Identify which cell holds the provided text, then report its [x, y] central coordinate. 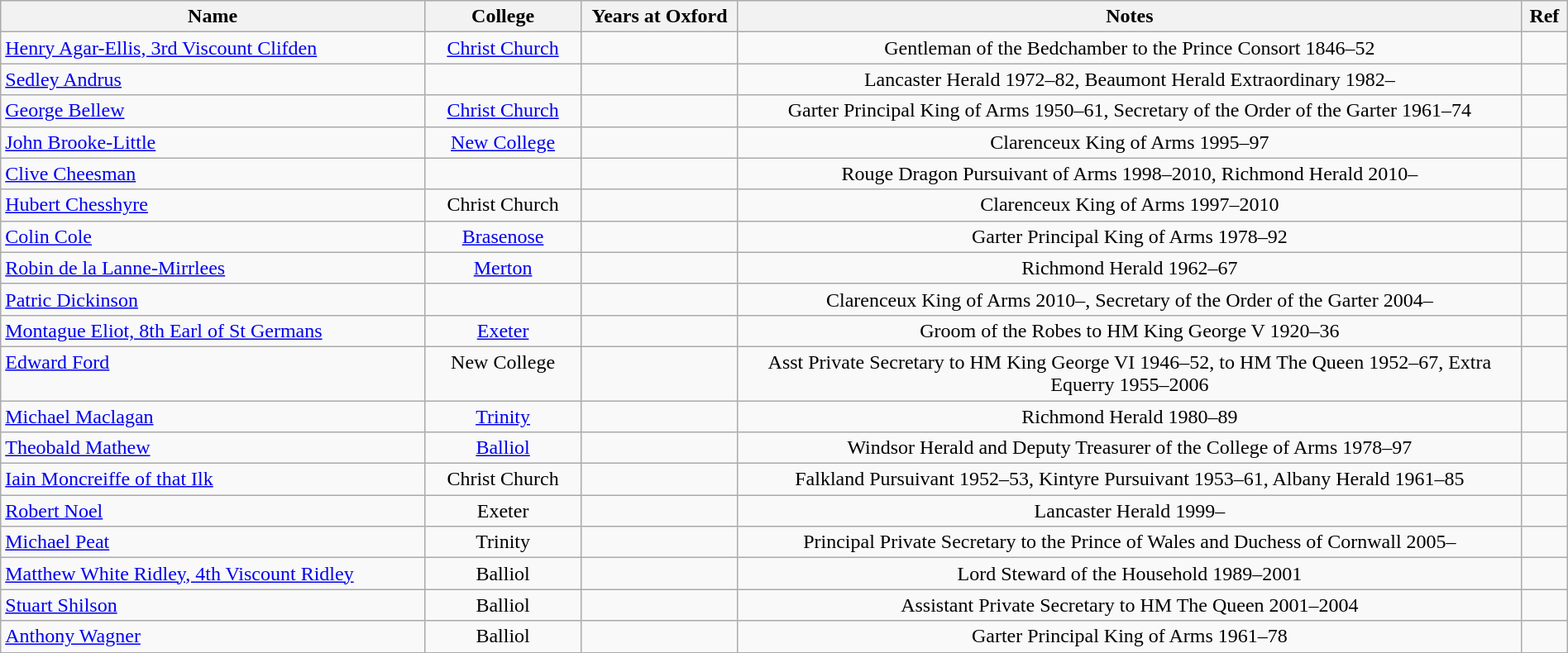
Groom of the Robes to HM King George V 1920–36 [1130, 331]
Matthew White Ridley, 4th Viscount Ridley [213, 574]
Rouge Dragon Pursuivant of Arms 1998–2010, Richmond Herald 2010– [1130, 174]
College [503, 17]
Robin de la Lanne-Mirrlees [213, 268]
Montague Eliot, 8th Earl of St Germans [213, 331]
Edward Ford [213, 374]
Anthony Wagner [213, 636]
Falkland Pursuivant 1952–53, Kintyre Pursuivant 1953–61, Albany Herald 1961–85 [1130, 479]
Garter Principal King of Arms 1978–92 [1130, 236]
Windsor Herald and Deputy Treasurer of the College of Arms 1978–97 [1130, 448]
Robert Noel [213, 511]
Stuart Shilson [213, 605]
Asst Private Secretary to HM King George VI 1946–52, to HM The Queen 1952–67, Extra Equerry 1955–2006 [1130, 374]
John Brooke-Little [213, 142]
Ref [1544, 17]
Richmond Herald 1962–67 [1130, 268]
Michael Peat [213, 542]
Clive Cheesman [213, 174]
Henry Agar-Ellis, 3rd Viscount Clifden [213, 48]
Sedley Andrus [213, 79]
Brasenose [503, 236]
Michael Maclagan [213, 416]
Merton [503, 268]
Garter Principal King of Arms 1950–61, Secretary of the Order of the Garter 1961–74 [1130, 111]
Lancaster Herald 1972–82, Beaumont Herald Extraordinary 1982– [1130, 79]
Lord Steward of the Household 1989–2001 [1130, 574]
Iain Moncreiffe of that Ilk [213, 479]
Lancaster Herald 1999– [1130, 511]
Colin Cole [213, 236]
Years at Oxford [660, 17]
Garter Principal King of Arms 1961–78 [1130, 636]
Theobald Mathew [213, 448]
Name [213, 17]
Notes [1130, 17]
Gentleman of the Bedchamber to the Prince Consort 1846–52 [1130, 48]
Principal Private Secretary to the Prince of Wales and Duchess of Cornwall 2005– [1130, 542]
Hubert Chesshyre [213, 205]
Clarenceux King of Arms 2010–, Secretary of the Order of the Garter 2004– [1130, 299]
Assistant Private Secretary to HM The Queen 2001–2004 [1130, 605]
Richmond Herald 1980–89 [1130, 416]
Clarenceux King of Arms 1995–97 [1130, 142]
Clarenceux King of Arms 1997–2010 [1130, 205]
Patric Dickinson [213, 299]
George Bellew [213, 111]
